Search for the cell housing the specified text and yield its [X, Y] center coordinate. 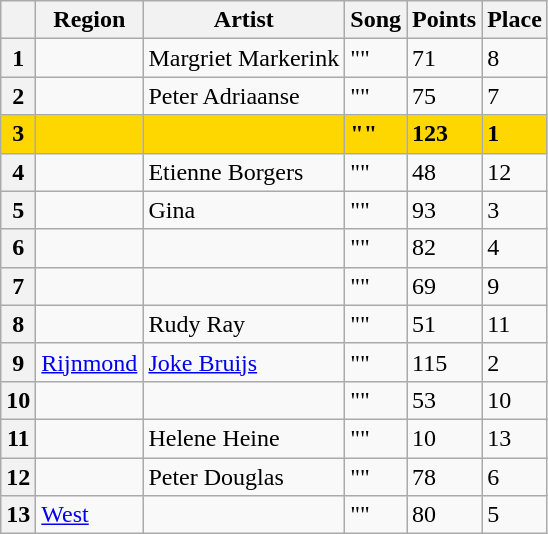
Gina [244, 210]
Place [515, 20]
Song [376, 20]
Rijnmond [90, 362]
71 [444, 58]
West [90, 515]
51 [444, 324]
Joke Bruijs [244, 362]
Helene Heine [244, 438]
48 [444, 172]
Margriet Markerink [244, 58]
Artist [244, 20]
Peter Adriaanse [244, 96]
69 [444, 286]
80 [444, 515]
75 [444, 96]
115 [444, 362]
123 [444, 134]
Rudy Ray [244, 324]
93 [444, 210]
78 [444, 477]
82 [444, 248]
Peter Douglas [244, 477]
Etienne Borgers [244, 172]
53 [444, 400]
Points [444, 20]
Region [90, 20]
